Locate the cell with the specified text and output its (X, Y) center coordinate. 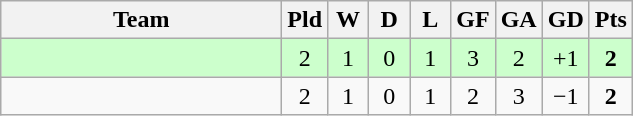
D (390, 20)
GA (518, 20)
L (430, 20)
+1 (566, 58)
Pts (610, 20)
GF (473, 20)
W (348, 20)
−1 (566, 96)
Team (142, 20)
GD (566, 20)
Pld (305, 20)
